Scan for the cell matching the given text and deliver its (X, Y) coordinate at center. 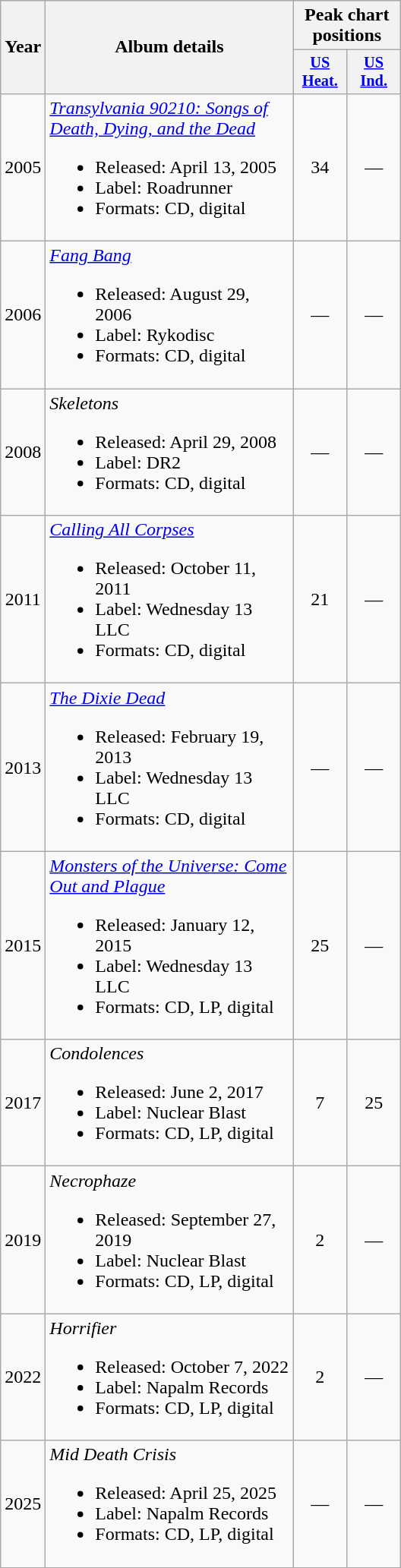
2011 (23, 600)
HorrifierReleased: October 7, 2022Label: Napalm RecordsFormats: CD, LP, digital (169, 1377)
US Heat. (320, 72)
The Dixie DeadReleased: February 19, 2013Label: Wednesday 13 LLCFormats: CD, digital (169, 767)
Peak chart positions (347, 26)
2019 (23, 1240)
2015 (23, 945)
NecrophazeReleased: September 27, 2019Label: Nuclear BlastFormats: CD, LP, digital (169, 1240)
CondolencesReleased: June 2, 2017Label: Nuclear BlastFormats: CD, LP, digital (169, 1103)
7 (320, 1103)
Monsters of the Universe: Come Out and PlagueReleased: January 12, 2015Label: Wednesday 13 LLCFormats: CD, LP, digital (169, 945)
2008 (23, 453)
SkeletonsReleased: April 29, 2008Label: DR2Formats: CD, digital (169, 453)
2025 (23, 1503)
2022 (23, 1377)
21 (320, 600)
US Ind. (374, 72)
Fang BangReleased: August 29, 2006Label: RykodiscFormats: CD, digital (169, 315)
Transylvania 90210: Songs of Death, Dying, and the DeadReleased: April 13, 2005Label: RoadrunnerFormats: CD, digital (169, 167)
2005 (23, 167)
Mid Death CrisisReleased: April 25, 2025Label: Napalm RecordsFormats: CD, LP, digital (169, 1503)
2013 (23, 767)
34 (320, 167)
Album details (169, 47)
Year (23, 47)
2006 (23, 315)
Calling All CorpsesReleased: October 11, 2011Label: Wednesday 13 LLCFormats: CD, digital (169, 600)
2017 (23, 1103)
